Return the [X, Y] coordinate for the center point of the cell that contains the specified text.  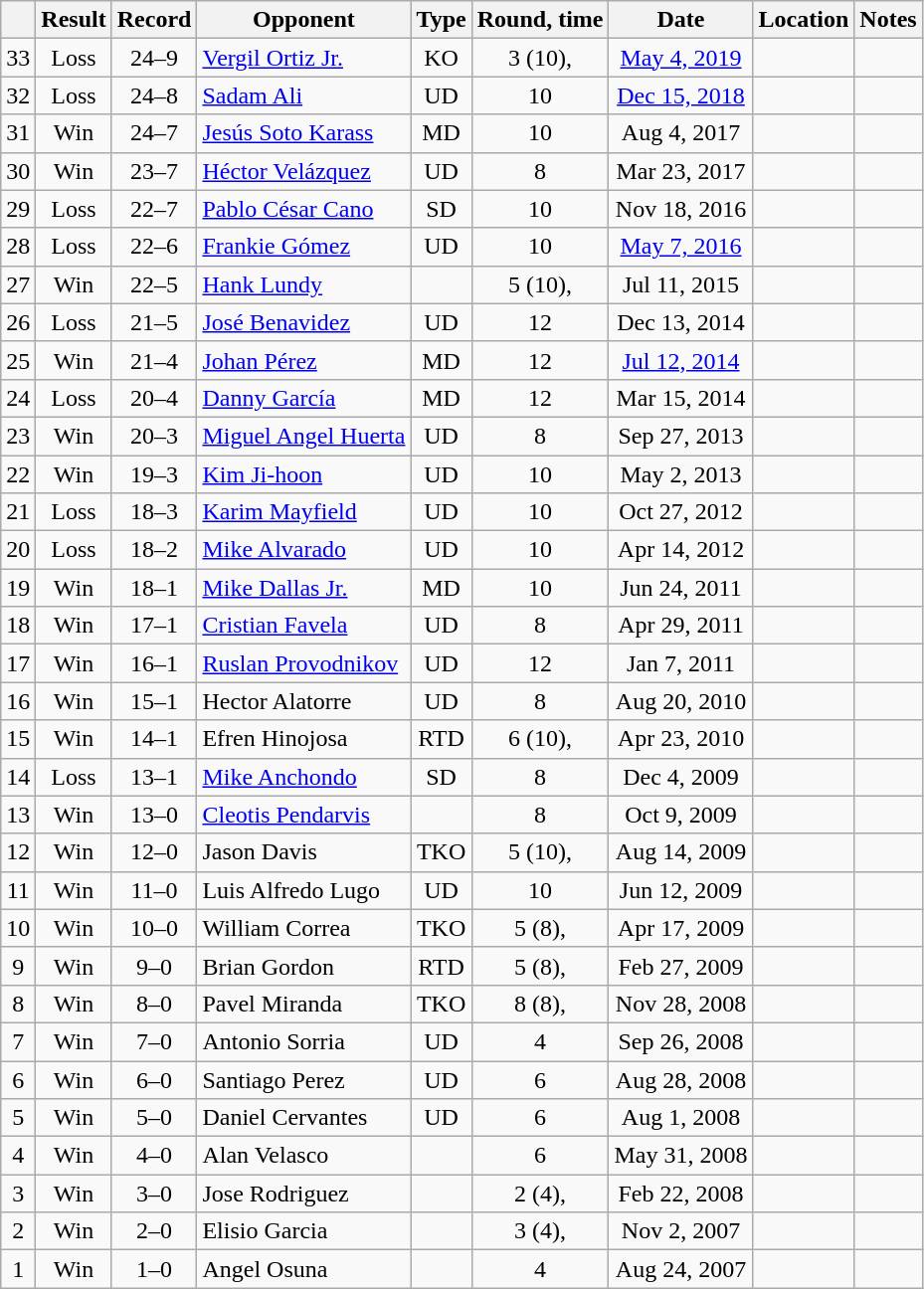
22–6 [154, 247]
28 [18, 247]
Opponent [304, 20]
7 [18, 1041]
Round, time [540, 20]
Mar 23, 2017 [680, 171]
22–7 [154, 209]
20–3 [154, 436]
8 (8), [540, 1004]
27 [18, 284]
Efren Hinojosa [304, 739]
17 [18, 663]
Jul 12, 2014 [680, 360]
9 [18, 966]
2 (4), [540, 1194]
Apr 14, 2012 [680, 550]
21–5 [154, 322]
Héctor Velázquez [304, 171]
Alan Velasco [304, 1156]
Frankie Gómez [304, 247]
3 (4), [540, 1231]
Vergil Ortiz Jr. [304, 58]
Nov 2, 2007 [680, 1231]
Date [680, 20]
10–0 [154, 928]
Oct 9, 2009 [680, 815]
Hector Alatorre [304, 701]
Notes [888, 20]
Mike Anchondo [304, 777]
21–4 [154, 360]
Mar 15, 2014 [680, 398]
6–0 [154, 1079]
16 [18, 701]
Brian Gordon [304, 966]
24–8 [154, 95]
26 [18, 322]
Jason Davis [304, 852]
18–1 [154, 588]
9–0 [154, 966]
7–0 [154, 1041]
Cristian Favela [304, 626]
22 [18, 474]
31 [18, 133]
Pavel Miranda [304, 1004]
Daniel Cervantes [304, 1118]
Aug 20, 2010 [680, 701]
8–0 [154, 1004]
21 [18, 512]
Pablo César Cano [304, 209]
Jul 11, 2015 [680, 284]
3–0 [154, 1194]
15 [18, 739]
Aug 14, 2009 [680, 852]
Mike Dallas Jr. [304, 588]
Sep 27, 2013 [680, 436]
30 [18, 171]
Dec 15, 2018 [680, 95]
Nov 28, 2008 [680, 1004]
Dec 13, 2014 [680, 322]
Aug 1, 2008 [680, 1118]
Dec 4, 2009 [680, 777]
Record [154, 20]
13–0 [154, 815]
Apr 17, 2009 [680, 928]
Result [74, 20]
Antonio Sorria [304, 1041]
Danny García [304, 398]
5–0 [154, 1118]
11–0 [154, 890]
3 [18, 1194]
Apr 23, 2010 [680, 739]
23 [18, 436]
Type [442, 20]
5 [18, 1118]
24–9 [154, 58]
Angel Osuna [304, 1269]
Feb 27, 2009 [680, 966]
May 2, 2013 [680, 474]
Karim Mayfield [304, 512]
Feb 22, 2008 [680, 1194]
Jan 7, 2011 [680, 663]
18 [18, 626]
Jose Rodriguez [304, 1194]
20–4 [154, 398]
Aug 4, 2017 [680, 133]
Location [804, 20]
Miguel Angel Huerta [304, 436]
20 [18, 550]
25 [18, 360]
3 (10), [540, 58]
Mike Alvarado [304, 550]
17–1 [154, 626]
24 [18, 398]
Kim Ji-hoon [304, 474]
William Correa [304, 928]
33 [18, 58]
May 31, 2008 [680, 1156]
Aug 28, 2008 [680, 1079]
Elisio Garcia [304, 1231]
1–0 [154, 1269]
22–5 [154, 284]
José Benavidez [304, 322]
May 4, 2019 [680, 58]
18–2 [154, 550]
2 [18, 1231]
May 7, 2016 [680, 247]
1 [18, 1269]
14 [18, 777]
18–3 [154, 512]
Jesús Soto Karass [304, 133]
4–0 [154, 1156]
11 [18, 890]
Sadam Ali [304, 95]
Hank Lundy [304, 284]
Nov 18, 2016 [680, 209]
12–0 [154, 852]
19 [18, 588]
2–0 [154, 1231]
32 [18, 95]
Jun 12, 2009 [680, 890]
29 [18, 209]
Luis Alfredo Lugo [304, 890]
Johan Pérez [304, 360]
Apr 29, 2011 [680, 626]
Ruslan Provodnikov [304, 663]
16–1 [154, 663]
KO [442, 58]
19–3 [154, 474]
24–7 [154, 133]
15–1 [154, 701]
Oct 27, 2012 [680, 512]
Sep 26, 2008 [680, 1041]
14–1 [154, 739]
Santiago Perez [304, 1079]
Aug 24, 2007 [680, 1269]
23–7 [154, 171]
13 [18, 815]
6 (10), [540, 739]
Cleotis Pendarvis [304, 815]
13–1 [154, 777]
Jun 24, 2011 [680, 588]
